From the cell containing the given text, extract its center point as [x, y] coordinate. 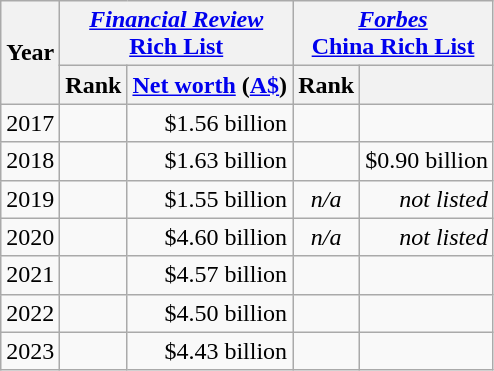
Year [30, 52]
$4.43 billion [210, 351]
$4.60 billion [210, 237]
Financial ReviewRich List [176, 34]
$4.50 billion [210, 313]
$0.90 billion [427, 161]
2022 [30, 313]
2019 [30, 199]
2018 [30, 161]
2023 [30, 351]
2017 [30, 123]
2021 [30, 275]
$1.56 billion [210, 123]
$1.55 billion [210, 199]
$4.57 billion [210, 275]
Net worth (A$) [210, 85]
ForbesChina Rich List [394, 34]
2020 [30, 237]
$1.63 billion [210, 161]
